Provide the [X, Y] coordinate of the cell's center where the given text is located.  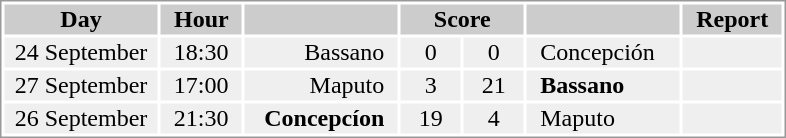
Hour [200, 19]
17:00 [200, 85]
21:30 [200, 119]
4 [494, 119]
Concepción [604, 53]
3 [431, 85]
21 [494, 85]
18:30 [200, 53]
Score [462, 19]
24 September [80, 53]
Concepcíon [322, 119]
27 September [80, 85]
19 [431, 119]
Day [80, 19]
26 September [80, 119]
Report [732, 19]
